Identify which cell holds the provided text, then report its (X, Y) central coordinate. 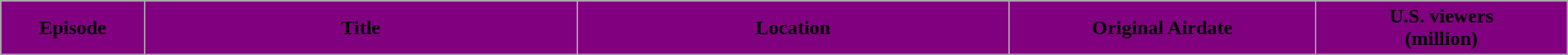
Original Airdate (1162, 28)
U.S. viewers(million) (1441, 28)
Location (794, 28)
Title (361, 28)
Episode (73, 28)
